For the text-containing cell, return its midpoint in [X, Y] coordinate format. 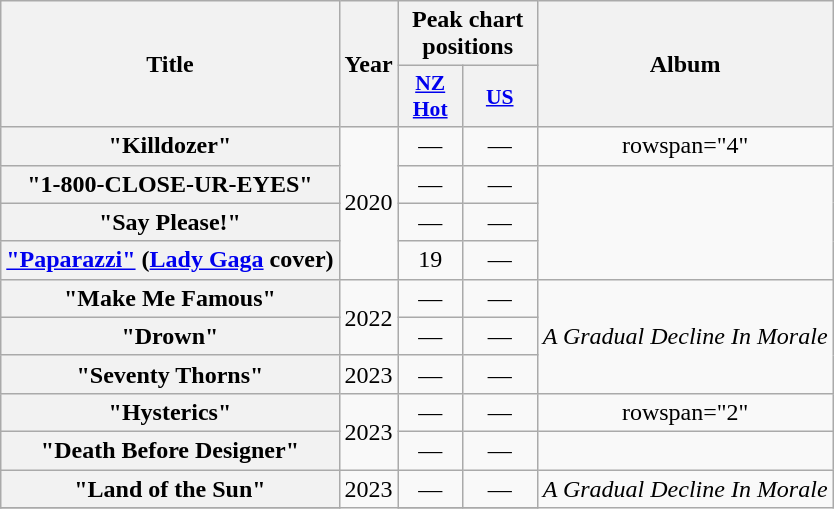
US [500, 96]
Title [170, 64]
"Hysterics" [170, 412]
"Death Before Designer" [170, 450]
"Paparazzi" (Lady Gaga cover) [170, 260]
rowspan="2" [685, 412]
2022 [368, 317]
2020 [368, 203]
Peak chart positions [468, 34]
19 [430, 260]
"1-800-CLOSE-UR-EYES" [170, 184]
Year [368, 64]
"Seventy Thorns" [170, 374]
"Drown" [170, 336]
"Say Please!" [170, 222]
"Land of the Sun" [170, 489]
"Killdozer" [170, 146]
NZHot [430, 96]
"Make Me Famous" [170, 298]
rowspan="4" [685, 146]
Album [685, 64]
